Find where the given text appears and provide that cell's center as [X, Y] coordinate. 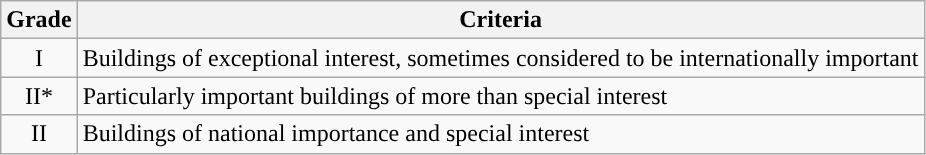
Buildings of exceptional interest, sometimes considered to be internationally important [500, 58]
Criteria [500, 20]
Buildings of national importance and special interest [500, 134]
I [39, 58]
Particularly important buildings of more than special interest [500, 96]
Grade [39, 20]
II* [39, 96]
II [39, 134]
